Find where the given text appears and provide that cell's center as (x, y) coordinate. 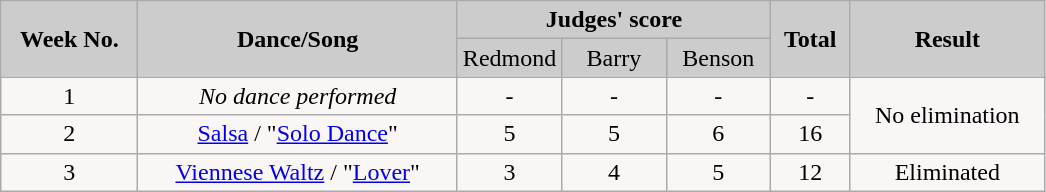
1 (70, 96)
Barry (614, 58)
6 (718, 134)
Total (810, 39)
2 (70, 134)
Eliminated (948, 172)
Viennese Waltz / "Lover" (298, 172)
4 (614, 172)
Result (948, 39)
Dance/Song (298, 39)
16 (810, 134)
Week No. (70, 39)
Redmond (509, 58)
Salsa / "Solo Dance" (298, 134)
No elimination (948, 115)
Judges' score (614, 20)
Benson (718, 58)
12 (810, 172)
No dance performed (298, 96)
